From the cell containing the given text, extract its center point as (X, Y) coordinate. 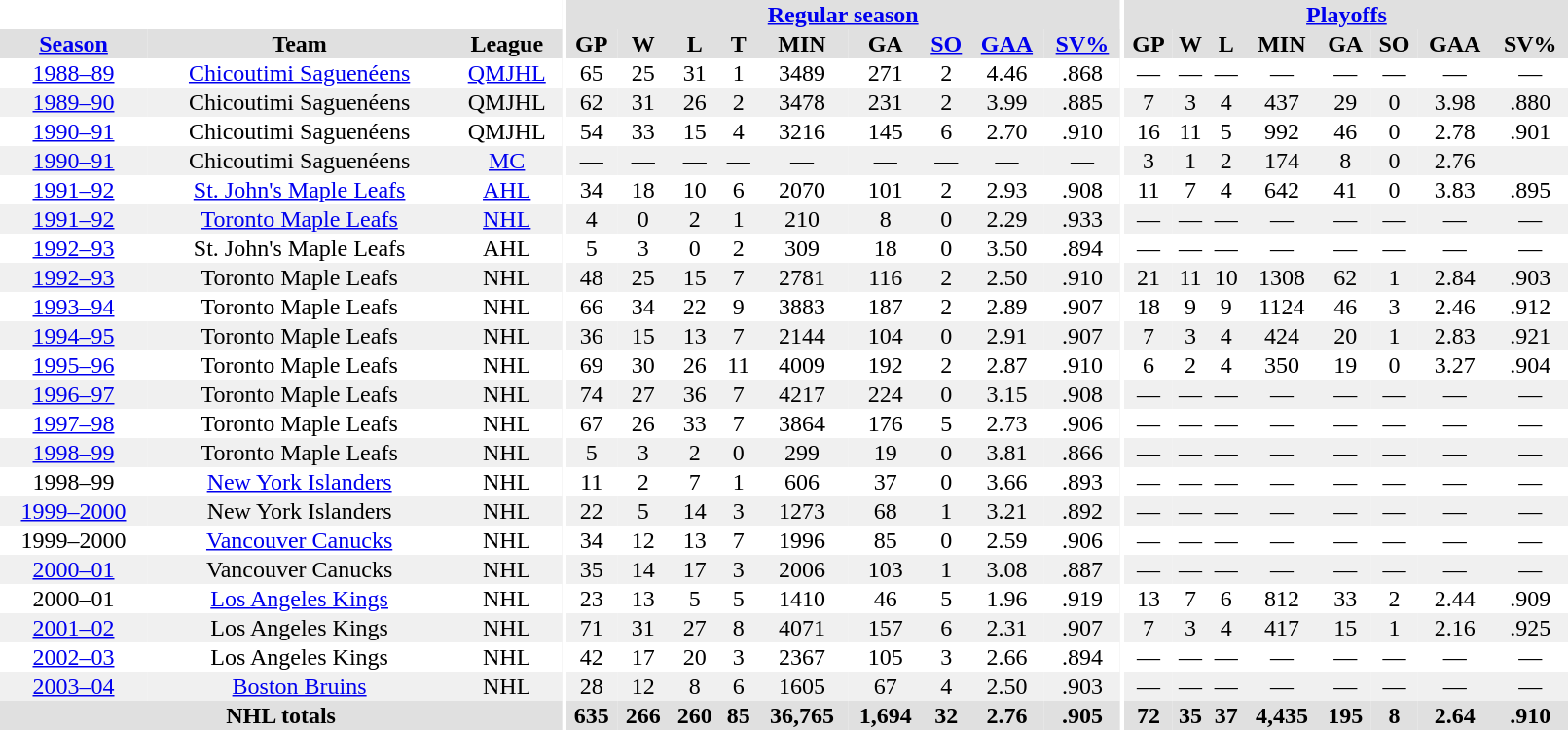
2006 (802, 569)
42 (592, 657)
2.89 (1006, 307)
30 (642, 365)
3489 (802, 73)
SV% (1082, 44)
2.29 (1006, 219)
1993–94 (74, 307)
2781 (802, 277)
1308 (1282, 277)
260 (695, 715)
Team (300, 44)
2367 (802, 657)
116 (886, 277)
145 (886, 131)
3883 (802, 307)
.887 (1082, 569)
309 (802, 248)
3216 (802, 131)
.866 (1082, 453)
1996 (802, 540)
2.70 (1006, 131)
League (506, 44)
1997–98 (74, 423)
3.08 (1006, 569)
41 (1345, 190)
3.83 (1454, 190)
4.46 (1006, 73)
192 (886, 365)
1273 (802, 511)
Playoffs (1346, 15)
.868 (1082, 73)
3478 (802, 102)
3.98 (1454, 102)
3.15 (1006, 394)
2.83 (1454, 336)
NHL totals (280, 715)
174 (1282, 161)
1995–96 (74, 365)
16 (1149, 131)
350 (1282, 365)
2003–04 (74, 686)
1.96 (1006, 599)
231 (886, 102)
101 (886, 190)
2002–03 (74, 657)
2.44 (1454, 599)
Season (74, 44)
.892 (1082, 511)
.933 (1082, 219)
66 (592, 307)
32 (946, 715)
.893 (1082, 482)
1988–89 (74, 73)
424 (1282, 336)
271 (886, 73)
4,435 (1282, 715)
2.73 (1006, 423)
157 (886, 628)
1,694 (886, 715)
68 (886, 511)
Boston Bruins (300, 686)
2144 (802, 336)
2.16 (1454, 628)
224 (886, 394)
3.50 (1006, 248)
1996–97 (74, 394)
992 (1282, 131)
299 (802, 453)
48 (592, 277)
2.78 (1454, 131)
2070 (802, 190)
417 (1282, 628)
.919 (1082, 599)
Regular season (843, 15)
437 (1282, 102)
2.59 (1006, 540)
23 (592, 599)
105 (886, 657)
3.81 (1006, 453)
69 (592, 365)
36,765 (802, 715)
.905 (1082, 715)
2.46 (1454, 307)
28 (592, 686)
4071 (802, 628)
3.21 (1006, 511)
2.93 (1006, 190)
74 (592, 394)
812 (1282, 599)
2.91 (1006, 336)
2001–02 (74, 628)
104 (886, 336)
187 (886, 307)
4009 (802, 365)
606 (802, 482)
1605 (802, 686)
266 (642, 715)
65 (592, 73)
2.64 (1454, 715)
1410 (802, 599)
3.66 (1006, 482)
71 (592, 628)
3864 (802, 423)
2.31 (1006, 628)
1994–95 (74, 336)
54 (592, 131)
195 (1345, 715)
72 (1149, 715)
MC (506, 161)
3.99 (1006, 102)
2.84 (1454, 277)
29 (1345, 102)
3.27 (1454, 365)
2.87 (1006, 365)
2.66 (1006, 657)
1124 (1282, 307)
1989–90 (74, 102)
4217 (802, 394)
T (738, 44)
21 (1149, 277)
642 (1282, 190)
.903 (1082, 686)
210 (802, 219)
635 (592, 715)
103 (886, 569)
.885 (1082, 102)
176 (886, 423)
